Capture the cell that displays the provided text and extract its (x, y) central coordinate. 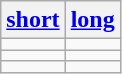
short (33, 20)
long (92, 20)
